Determine the (x, y) coordinate at the center of the cell enclosing the given text.  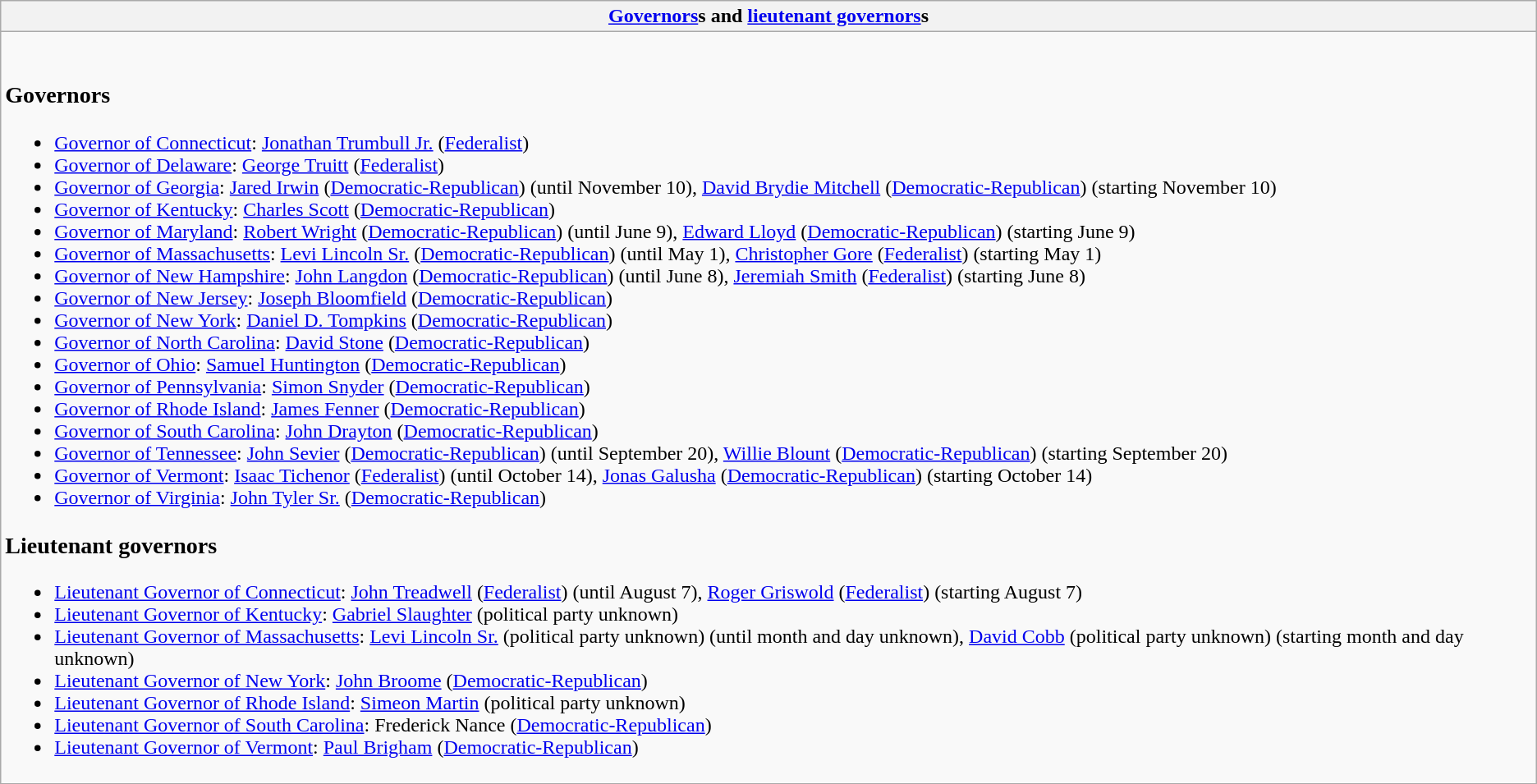
Governorss and lieutenant governorss (768, 16)
